Extract the [x, y] coordinate from the center of the cell holding the provided text.  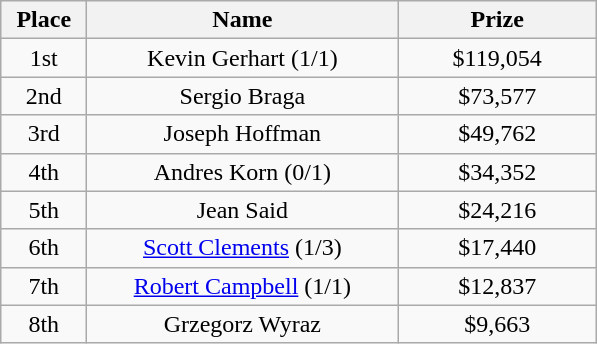
$34,352 [498, 172]
Sergio Braga [242, 96]
$119,054 [498, 58]
1st [44, 58]
3rd [44, 134]
$24,216 [498, 210]
Grzegorz Wyraz [242, 324]
$73,577 [498, 96]
4th [44, 172]
Andres Korn (0/1) [242, 172]
Place [44, 20]
$17,440 [498, 248]
8th [44, 324]
Joseph Hoffman [242, 134]
Scott Clements (1/3) [242, 248]
$49,762 [498, 134]
Robert Campbell (1/1) [242, 286]
6th [44, 248]
$9,663 [498, 324]
Kevin Gerhart (1/1) [242, 58]
$12,837 [498, 286]
Jean Said [242, 210]
2nd [44, 96]
7th [44, 286]
Prize [498, 20]
Name [242, 20]
5th [44, 210]
